Determine the (X, Y) coordinate at the center of the cell enclosing the given text.  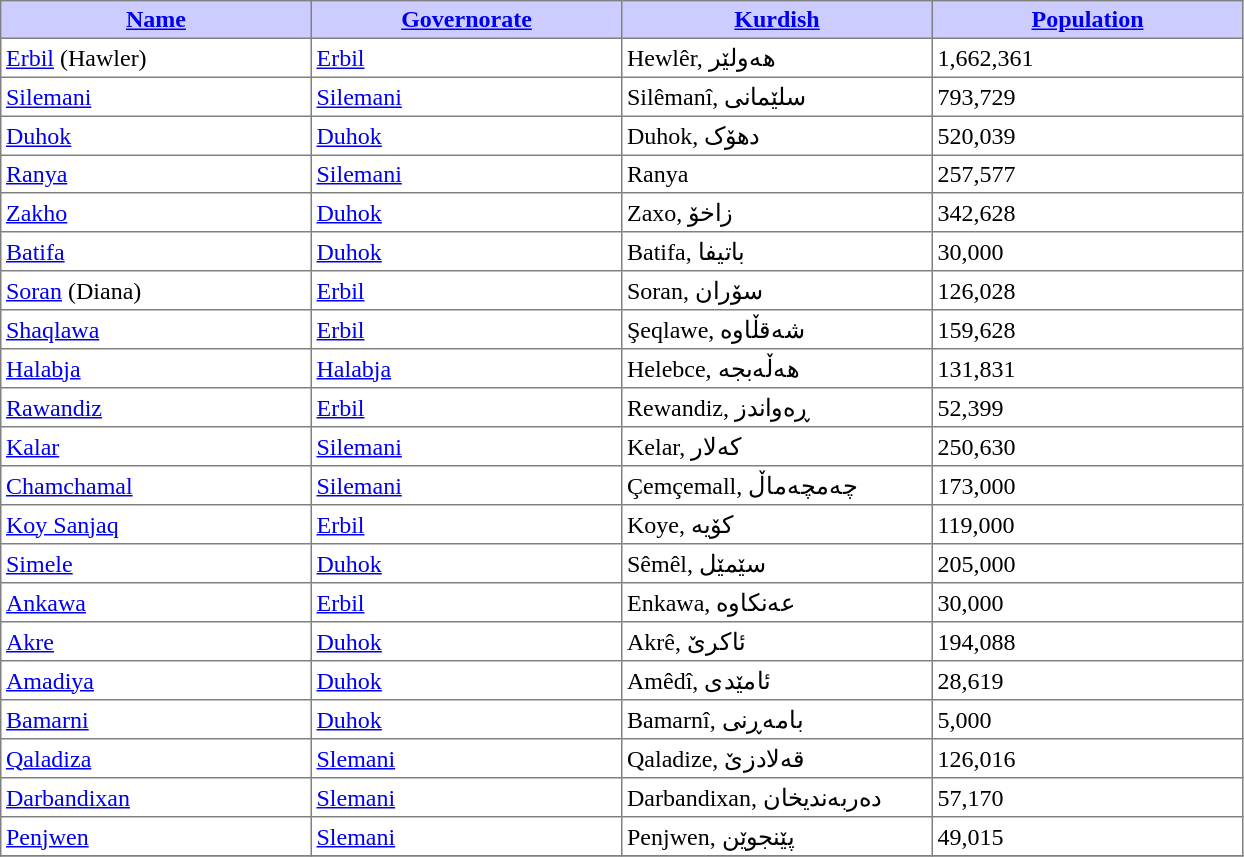
Ankawa (156, 602)
205,000 (1087, 564)
Kurdish (777, 20)
Enkawa, عەنكاوە (777, 602)
Zaxo, زاخۆ (777, 212)
Darbandixan, دەربەندیخان (777, 798)
52,399 (1087, 408)
250,630 (1087, 446)
Duhok, دهۆک (777, 136)
Darbandixan (156, 798)
Bamarni (156, 720)
Çemçemall, چه‌مچه‌ماڵ (777, 486)
Penjwen (156, 836)
Kelar, کەلار (777, 446)
Soran (Diana) (156, 290)
Sêmêl, سێمێل (777, 564)
119,000 (1087, 524)
Simele (156, 564)
342,628 (1087, 212)
1,662,361 (1087, 58)
Bamarnî, بامەڕنی (777, 720)
126,028 (1087, 290)
Erbil (Hawler) (156, 58)
49,015 (1087, 836)
Rawandiz (156, 408)
Soran, سۆران (777, 290)
Batifa (156, 252)
131,831 (1087, 368)
Governorate (466, 20)
Zakho (156, 212)
Koy Sanjaq (156, 524)
Koye, کۆیە (777, 524)
520,039 (1087, 136)
257,577 (1087, 174)
Shaqlawa (156, 330)
Akrê, ئاکرێ (777, 642)
Qaladize, قەلادزێ (777, 758)
Rewandiz, ڕەواندز (777, 408)
Amêdî, ئامێدی (777, 680)
57,170 (1087, 798)
173,000 (1087, 486)
Batifa, باتيفا (777, 252)
Akre (156, 642)
126,016 (1087, 758)
Hewlêr, ھەولێر (777, 58)
Helebce, هه‌ڵه‌بجه (777, 368)
28,619 (1087, 680)
159,628 (1087, 330)
Şeqlawe, شەقڵاوە (777, 330)
Amadiya (156, 680)
Population (1087, 20)
793,729 (1087, 96)
5,000 (1087, 720)
Name (156, 20)
Penjwen, پێنجوێن (777, 836)
Chamchamal (156, 486)
Kalar (156, 446)
Qaladiza (156, 758)
Silêmanî, سلێمانی (777, 96)
194,088 (1087, 642)
